Return the [X, Y] coordinate for the center point of the cell that contains the specified text.  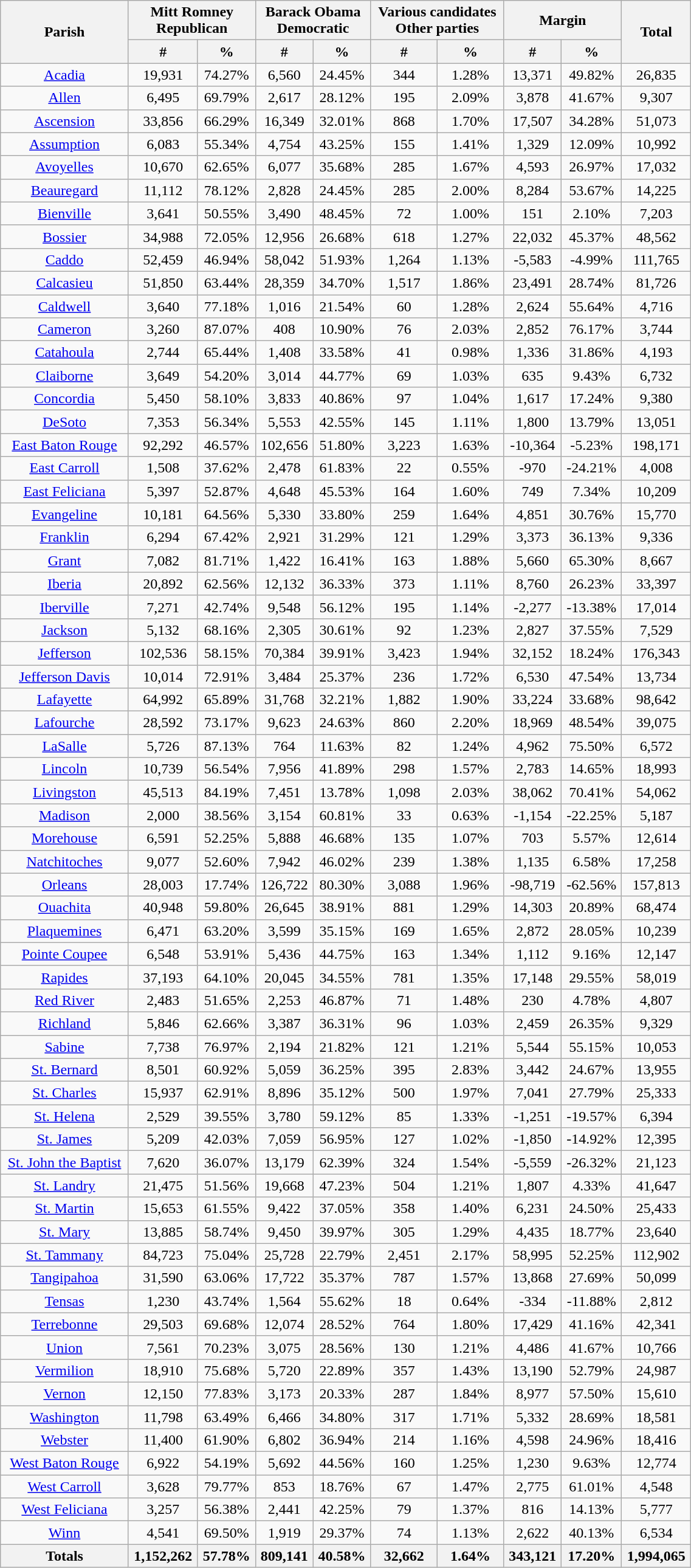
-1,850 [532, 1139]
5,187 [656, 815]
49.82% [592, 75]
169 [404, 931]
3,257 [163, 1510]
Franklin [64, 537]
St. Helena [64, 1116]
2,617 [284, 98]
7,059 [284, 1139]
6,534 [656, 1533]
6,572 [656, 746]
1.70% [470, 121]
56.95% [342, 1139]
8,977 [532, 1394]
39.91% [342, 653]
18.76% [342, 1487]
17,258 [656, 862]
60.92% [226, 1070]
64.10% [226, 977]
65.89% [226, 700]
Washington [64, 1417]
1.43% [470, 1370]
St. John the Baptist [64, 1162]
30.61% [342, 630]
10,670 [163, 167]
126,722 [284, 885]
26.35% [592, 1023]
0.63% [470, 815]
40,948 [163, 908]
13,371 [532, 75]
Bienville [64, 213]
28.56% [342, 1347]
36.07% [226, 1162]
1.35% [470, 977]
22 [404, 468]
East Carroll [64, 468]
Evangeline [64, 514]
5,720 [284, 1370]
26,645 [284, 908]
2,744 [163, 353]
324 [404, 1162]
-334 [532, 1301]
28.05% [592, 931]
1.14% [470, 607]
74 [404, 1533]
4,593 [532, 167]
12,614 [656, 838]
Pointe Coupee [64, 954]
7.34% [592, 491]
Lafayette [64, 700]
1,508 [163, 468]
1,517 [404, 283]
7,271 [163, 607]
54.20% [226, 376]
58,995 [532, 1255]
3,442 [532, 1070]
10,992 [656, 144]
3,640 [163, 306]
160 [404, 1463]
63.49% [226, 1417]
3,780 [284, 1116]
51.93% [342, 260]
8,501 [163, 1070]
Rapides [64, 977]
Madison [64, 815]
48.45% [342, 213]
46.68% [342, 838]
87.13% [226, 746]
1,994,065 [656, 1556]
287 [404, 1394]
21,123 [656, 1162]
-19.57% [592, 1116]
15,653 [163, 1209]
29.55% [592, 977]
Cameron [64, 330]
53.67% [592, 190]
Caldwell [64, 306]
1.72% [470, 677]
69 [404, 376]
26.23% [592, 584]
230 [532, 1000]
13,868 [532, 1278]
1.41% [470, 144]
1.40% [470, 1209]
Iberia [64, 584]
21.82% [342, 1046]
1.24% [470, 746]
16,349 [284, 121]
1,098 [404, 792]
24.50% [592, 1209]
35.12% [342, 1093]
59.80% [226, 908]
33 [404, 815]
63.20% [226, 931]
36.33% [342, 584]
4,754 [284, 144]
7,942 [284, 862]
6,802 [284, 1440]
4,851 [532, 514]
12,956 [284, 237]
9,548 [284, 607]
28.74% [592, 283]
5,726 [163, 746]
2,459 [532, 1023]
12,150 [163, 1394]
Concordia [64, 399]
3,223 [404, 445]
1.65% [470, 931]
3,373 [532, 537]
17,429 [532, 1324]
860 [404, 723]
15,610 [656, 1394]
5,059 [284, 1070]
53.91% [226, 954]
26,835 [656, 75]
0.55% [470, 468]
2,441 [284, 1510]
39,075 [656, 723]
Allen [64, 98]
176,343 [656, 653]
3,014 [284, 376]
42.25% [342, 1510]
6,548 [163, 954]
63.44% [226, 283]
47.23% [342, 1186]
9.43% [592, 376]
34.28% [592, 121]
1.88% [470, 561]
92,292 [163, 445]
2.83% [470, 1070]
76.97% [226, 1046]
36.25% [342, 1070]
-26.32% [592, 1162]
34.80% [342, 1417]
9,450 [284, 1232]
500 [404, 1093]
75.04% [226, 1255]
43.25% [342, 144]
41.16% [592, 1324]
Jefferson Davis [64, 677]
38.56% [226, 815]
7,561 [163, 1347]
1.97% [470, 1093]
66.29% [226, 121]
6,466 [284, 1417]
St. Tammany [64, 1255]
Webster [64, 1440]
0.98% [470, 353]
18.77% [592, 1232]
4,807 [656, 1000]
20,892 [163, 584]
1.04% [470, 399]
7,529 [656, 630]
56.54% [226, 769]
17.20% [592, 1556]
72.05% [226, 237]
1,564 [284, 1301]
26.97% [592, 167]
1.23% [470, 630]
24.96% [592, 1440]
5,332 [532, 1417]
298 [404, 769]
46.87% [342, 1000]
72 [404, 213]
236 [404, 677]
32,662 [404, 1556]
56.12% [342, 607]
27.69% [592, 1278]
52.79% [592, 1370]
358 [404, 1209]
17,148 [532, 977]
6,495 [163, 98]
1,919 [284, 1533]
80.30% [342, 885]
17,722 [284, 1278]
3,649 [163, 376]
62.56% [226, 584]
Claiborne [64, 376]
21.54% [342, 306]
2,852 [532, 330]
20.33% [342, 1394]
31.86% [592, 353]
61.01% [592, 1487]
23,640 [656, 1232]
4,648 [284, 491]
1.16% [470, 1440]
1.27% [470, 237]
25.37% [342, 677]
Acadia [64, 75]
47.54% [592, 677]
1.38% [470, 862]
18,969 [532, 723]
24.63% [342, 723]
749 [532, 491]
35.68% [342, 167]
14,225 [656, 190]
14.65% [592, 769]
35.37% [342, 1278]
14,303 [532, 908]
52,459 [163, 260]
St. Bernard [64, 1070]
111,765 [656, 260]
Grant [64, 561]
62.66% [226, 1023]
2,000 [163, 815]
6,471 [163, 931]
St. Martin [64, 1209]
Iberville [64, 607]
17,507 [532, 121]
75.50% [592, 746]
42.74% [226, 607]
809,141 [284, 1556]
3,088 [404, 885]
19,931 [163, 75]
22.89% [342, 1370]
4,962 [532, 746]
79 [404, 1510]
DeSoto [64, 422]
317 [404, 1417]
-14.92% [592, 1139]
157,813 [656, 885]
1.71% [470, 1417]
69.68% [226, 1324]
3,599 [284, 931]
3,833 [284, 399]
Margin [563, 21]
3,387 [284, 1023]
373 [404, 584]
10.90% [342, 330]
East Baton Rouge [64, 445]
2,812 [656, 1301]
3,878 [532, 98]
18.24% [592, 653]
1.63% [470, 445]
96 [404, 1023]
12,774 [656, 1463]
3,628 [163, 1487]
13,734 [656, 677]
1,807 [532, 1186]
97 [404, 399]
1.86% [470, 283]
10,209 [656, 491]
67.42% [226, 537]
23,491 [532, 283]
76.17% [592, 330]
7,353 [163, 422]
29.37% [342, 1533]
St. Charles [64, 1093]
51.80% [342, 445]
61.90% [226, 1440]
4,598 [532, 1440]
5,553 [284, 422]
1.90% [470, 700]
60 [404, 306]
6,591 [163, 838]
56.34% [226, 422]
41 [404, 353]
71 [404, 1000]
61.83% [342, 468]
-62.56% [592, 885]
-970 [532, 468]
79.77% [226, 1487]
12.09% [592, 144]
164 [404, 491]
39.55% [226, 1116]
1.48% [470, 1000]
St. James [64, 1139]
55.62% [342, 1301]
42,341 [656, 1324]
9,623 [284, 723]
59.12% [342, 1116]
1,016 [284, 306]
Totals [64, 1556]
-11.88% [592, 1301]
9,336 [656, 537]
50,099 [656, 1278]
-5,559 [532, 1162]
305 [404, 1232]
-10,364 [532, 445]
3,260 [163, 330]
LaSalle [64, 746]
Parish [64, 32]
Tangipahoa [64, 1278]
7,451 [284, 792]
10,014 [163, 677]
45,513 [163, 792]
25,728 [284, 1255]
25,333 [656, 1093]
357 [404, 1370]
Sabine [64, 1046]
-2,277 [532, 607]
3,075 [284, 1347]
48.54% [592, 723]
75.68% [226, 1370]
39.97% [342, 1232]
19,668 [284, 1186]
5,436 [284, 954]
36.94% [342, 1440]
12,074 [284, 1324]
81.71% [226, 561]
8,896 [284, 1093]
6,922 [163, 1463]
76 [404, 330]
5,777 [656, 1510]
1.54% [470, 1162]
34.70% [342, 283]
881 [404, 908]
44.56% [342, 1463]
5,692 [284, 1463]
151 [532, 213]
130 [404, 1347]
37.05% [342, 1209]
-98,719 [532, 885]
17.24% [592, 399]
259 [404, 514]
Plaquemines [64, 931]
40.13% [592, 1533]
Morehouse [64, 838]
3,173 [284, 1394]
28.52% [342, 1324]
3,484 [284, 677]
7,082 [163, 561]
4,548 [656, 1487]
27.79% [592, 1093]
6,083 [163, 144]
32.01% [342, 121]
West Baton Rouge [64, 1463]
1.33% [470, 1116]
2,775 [532, 1487]
32,152 [532, 653]
6,560 [284, 75]
Assumption [64, 144]
2,478 [284, 468]
65.44% [226, 353]
84.19% [226, 792]
9,380 [656, 399]
1.37% [470, 1510]
58.15% [226, 653]
2,529 [163, 1116]
37,193 [163, 977]
St. Mary [64, 1232]
West Carroll [64, 1487]
7,620 [163, 1162]
11,400 [163, 1440]
Ouachita [64, 908]
51.65% [226, 1000]
46.94% [226, 260]
2.10% [592, 213]
2.09% [470, 98]
14.13% [592, 1510]
-1,154 [532, 815]
12,395 [656, 1139]
504 [404, 1186]
33,224 [532, 700]
33.58% [342, 353]
145 [404, 422]
42.55% [342, 422]
58.10% [226, 399]
-13.38% [592, 607]
853 [284, 1487]
4,716 [656, 306]
8,284 [532, 190]
4.33% [592, 1186]
11.63% [342, 746]
78.12% [226, 190]
618 [404, 237]
1.25% [470, 1463]
Total [656, 32]
22.79% [342, 1255]
34.55% [342, 977]
Catahoula [64, 353]
70.41% [592, 792]
6,077 [284, 167]
18,993 [656, 769]
57.78% [226, 1556]
395 [404, 1070]
28,359 [284, 283]
52.87% [226, 491]
5,397 [163, 491]
41,647 [656, 1186]
Livingston [64, 792]
70.23% [226, 1347]
73.17% [226, 723]
816 [532, 1510]
West Feliciana [64, 1510]
0.64% [470, 1301]
102,536 [163, 653]
Mitt RomneyRepublican [192, 21]
2,451 [404, 1255]
1,422 [284, 561]
84,723 [163, 1255]
72.91% [226, 677]
45.53% [342, 491]
635 [532, 376]
1.47% [470, 1487]
38.91% [342, 908]
-4.99% [592, 260]
56.38% [226, 1510]
13.79% [592, 422]
70,384 [284, 653]
18,581 [656, 1417]
77.83% [226, 1394]
33.68% [592, 700]
Tensas [64, 1301]
62.39% [342, 1162]
1.00% [470, 213]
112,902 [656, 1255]
33.80% [342, 514]
22,032 [532, 237]
868 [404, 121]
9.63% [592, 1463]
1,264 [404, 260]
9,329 [656, 1023]
Lincoln [64, 769]
20.89% [592, 908]
16.41% [342, 561]
15,770 [656, 514]
4,008 [656, 468]
64,992 [163, 700]
48,562 [656, 237]
2.00% [470, 190]
Orleans [64, 885]
344 [404, 75]
74.27% [226, 75]
1,152,262 [163, 1556]
51.56% [226, 1186]
2.20% [470, 723]
37.62% [226, 468]
13,955 [656, 1070]
2,872 [532, 931]
Lafourche [64, 723]
-24.21% [592, 468]
42.03% [226, 1139]
60.81% [342, 815]
55.15% [592, 1046]
18 [404, 1301]
12,132 [284, 584]
9,307 [656, 98]
10,239 [656, 931]
68.16% [226, 630]
1,617 [532, 399]
18,910 [163, 1370]
2.17% [470, 1255]
5,209 [163, 1139]
6,394 [656, 1116]
9,077 [163, 862]
82 [404, 746]
-1,251 [532, 1116]
54,062 [656, 792]
3,154 [284, 815]
17,032 [656, 167]
6,294 [163, 537]
31,590 [163, 1278]
5,846 [163, 1023]
Jefferson [64, 653]
17,014 [656, 607]
29,503 [163, 1324]
30.76% [592, 514]
Vermilion [64, 1370]
58,042 [284, 260]
46.57% [226, 445]
5,888 [284, 838]
43.74% [226, 1301]
Jackson [64, 630]
24.67% [592, 1070]
1.94% [470, 653]
65.30% [592, 561]
64.56% [226, 514]
7,738 [163, 1046]
37.55% [592, 630]
239 [404, 862]
1,112 [532, 954]
Vernon [64, 1394]
2,828 [284, 190]
21,475 [163, 1186]
6,231 [532, 1209]
13.78% [342, 792]
55.34% [226, 144]
26.68% [342, 237]
2,622 [532, 1533]
2,827 [532, 630]
102,656 [284, 445]
33,397 [656, 584]
58,019 [656, 977]
61.55% [226, 1209]
51,073 [656, 121]
52.60% [226, 862]
57.50% [592, 1394]
2,483 [163, 1000]
13,885 [163, 1232]
5,330 [284, 514]
18,416 [656, 1440]
13,051 [656, 422]
69.79% [226, 98]
781 [404, 977]
69.50% [226, 1533]
Calcasieu [64, 283]
11,798 [163, 1417]
35.15% [342, 931]
2,624 [532, 306]
98,642 [656, 700]
11,112 [163, 190]
East Feliciana [64, 491]
787 [404, 1278]
67 [404, 1487]
1.80% [470, 1324]
408 [284, 330]
28,003 [163, 885]
2,783 [532, 769]
Avoyelles [64, 167]
15,937 [163, 1093]
1.34% [470, 954]
1,882 [404, 700]
3,744 [656, 330]
44.77% [342, 376]
41.89% [342, 769]
44.75% [342, 954]
-5.23% [592, 445]
Bossier [64, 237]
127 [404, 1139]
Barack ObamaDemocratic [313, 21]
Winn [64, 1533]
4,541 [163, 1533]
28,592 [163, 723]
214 [404, 1440]
1.07% [470, 838]
-5,583 [532, 260]
62.65% [226, 167]
198,171 [656, 445]
1.60% [470, 491]
1.84% [470, 1394]
85 [404, 1116]
343,121 [532, 1556]
51,850 [163, 283]
81,726 [656, 283]
55.64% [592, 306]
155 [404, 144]
4,435 [532, 1232]
40.58% [342, 1556]
7,203 [656, 213]
77.18% [226, 306]
2,253 [284, 1000]
9.16% [592, 954]
1,329 [532, 144]
24,987 [656, 1370]
32.21% [342, 700]
2,194 [284, 1046]
68,474 [656, 908]
36.13% [592, 537]
4,193 [656, 353]
8,760 [532, 584]
Caddo [64, 260]
Red River [64, 1000]
2,305 [284, 630]
33,856 [163, 121]
28.69% [592, 1417]
5,544 [532, 1046]
13,190 [532, 1370]
58.74% [226, 1232]
4,486 [532, 1347]
38,062 [532, 792]
50.55% [226, 213]
4.78% [592, 1000]
10,739 [163, 769]
25,433 [656, 1209]
34,988 [163, 237]
1,800 [532, 422]
46.02% [342, 862]
7,956 [284, 769]
3,490 [284, 213]
Union [64, 1347]
3,641 [163, 213]
45.37% [592, 237]
135 [404, 838]
20,045 [284, 977]
62.91% [226, 1093]
54.19% [226, 1463]
17.74% [226, 885]
3,423 [404, 653]
10,181 [163, 514]
8,667 [656, 561]
6,530 [532, 677]
5,660 [532, 561]
13,179 [284, 1162]
5.57% [592, 838]
31.29% [342, 537]
1,135 [532, 862]
6.58% [592, 862]
Various candidatesOther parties [438, 21]
Natchitoches [64, 862]
10,766 [656, 1347]
63.06% [226, 1278]
36.31% [342, 1023]
703 [532, 838]
7,041 [532, 1093]
1.02% [470, 1139]
Richland [64, 1023]
1.96% [470, 885]
2,921 [284, 537]
1,408 [284, 353]
St. Landry [64, 1186]
Terrebonne [64, 1324]
31,768 [284, 700]
-22.25% [592, 815]
Beauregard [64, 190]
1.67% [470, 167]
6,732 [656, 376]
5,450 [163, 399]
10,053 [656, 1046]
1,336 [532, 353]
12,147 [656, 954]
87.07% [226, 330]
40.86% [342, 399]
9,422 [284, 1209]
Ascension [64, 121]
92 [404, 630]
28.12% [342, 98]
5,132 [163, 630]
